Scan for the cell matching the given text and deliver its (x, y) coordinate at center. 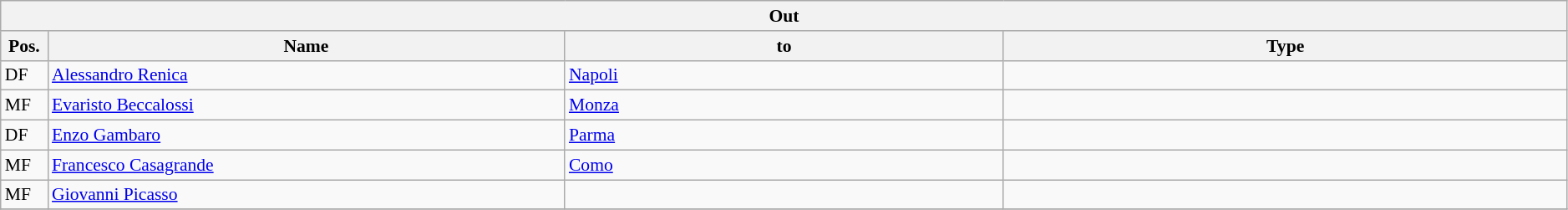
Alessandro Renica (306, 75)
to (784, 46)
Out (784, 16)
Napoli (784, 75)
Enzo Gambaro (306, 136)
Como (784, 165)
Pos. (24, 46)
Type (1285, 46)
Name (306, 46)
Evaristo Beccalossi (306, 105)
Francesco Casagrande (306, 165)
Monza (784, 105)
Parma (784, 136)
Giovanni Picasso (306, 195)
